For the text-containing cell, return its midpoint in (x, y) coordinate format. 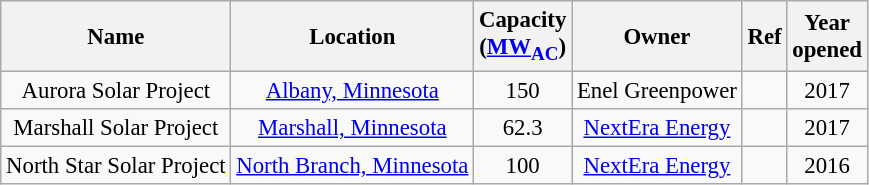
North Branch, Minnesota (352, 166)
62.3 (523, 128)
2016 (827, 166)
Name (116, 36)
Owner (658, 36)
100 (523, 166)
Albany, Minnesota (352, 91)
Capacity(MWAC) (523, 36)
Ref (764, 36)
Marshall Solar Project (116, 128)
Aurora Solar Project (116, 91)
Location (352, 36)
150 (523, 91)
Enel Greenpower (658, 91)
North Star Solar Project (116, 166)
Marshall, Minnesota (352, 128)
Yearopened (827, 36)
